Determine the [x, y] coordinate at the center of the cell enclosing the given text.  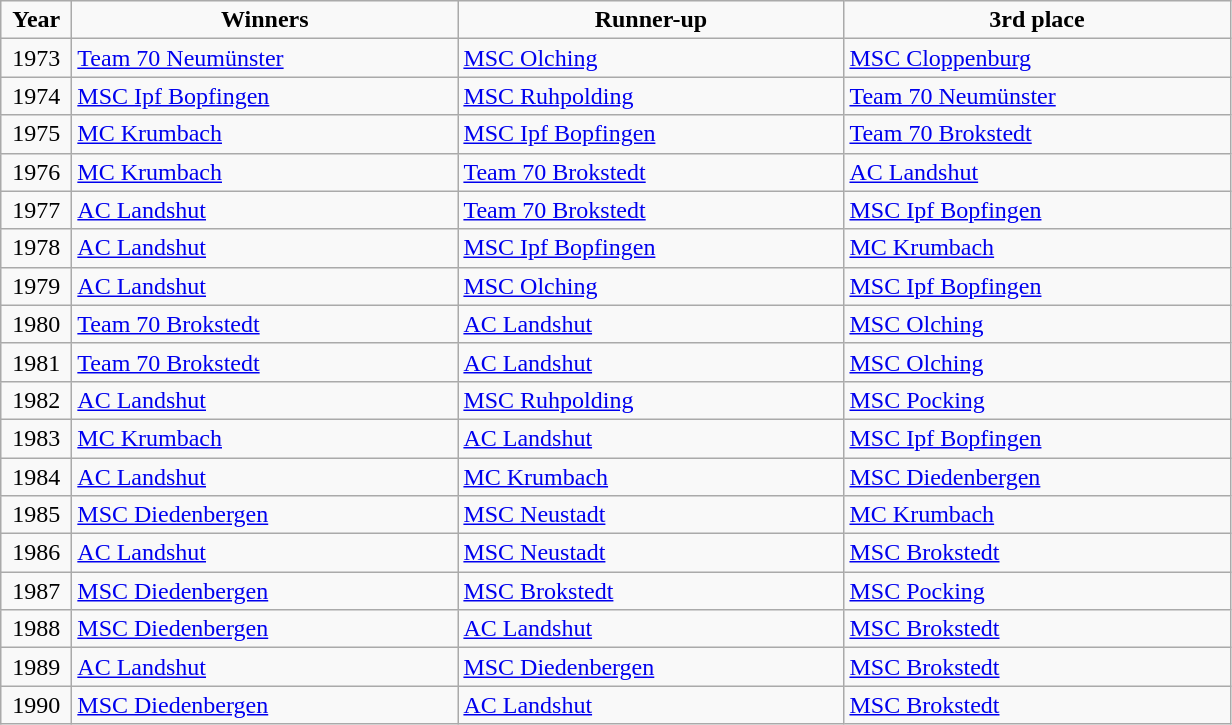
1981 [36, 362]
Winners [265, 20]
1983 [36, 438]
1982 [36, 400]
1976 [36, 172]
Year [36, 20]
Runner-up [651, 20]
MSC Cloppenburg [1037, 58]
1979 [36, 286]
1977 [36, 210]
1973 [36, 58]
1990 [36, 705]
1984 [36, 477]
1980 [36, 324]
1974 [36, 96]
1978 [36, 248]
1986 [36, 553]
1987 [36, 591]
1988 [36, 629]
1989 [36, 667]
1985 [36, 515]
1975 [36, 134]
3rd place [1037, 20]
